Output the [x, y] coordinate of the center of the cell containing the given text.  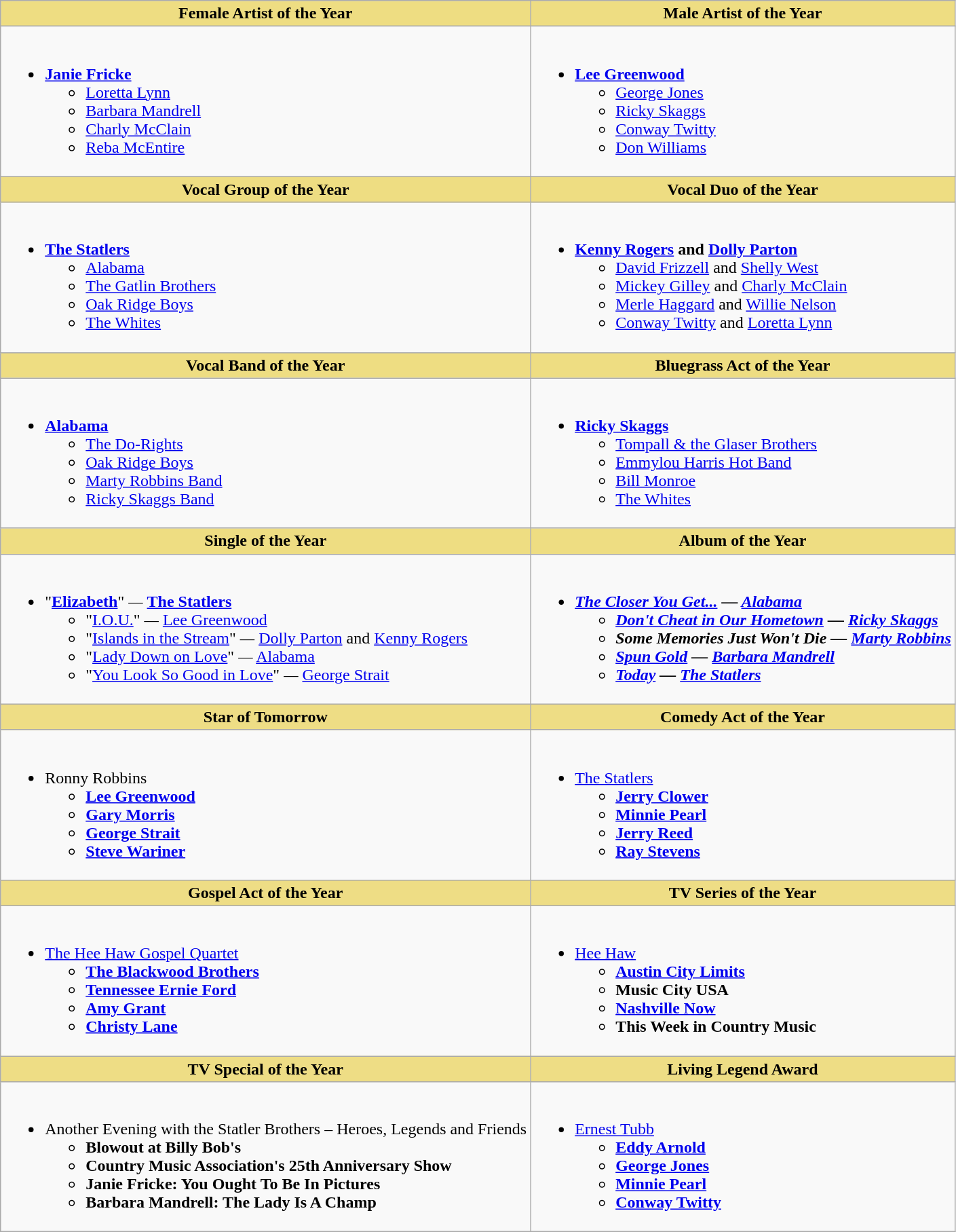
Vocal Band of the Year [266, 365]
Ricky SkaggsTompall & the Glaser BrothersEmmylou Harris Hot BandBill MonroeThe Whites [743, 453]
Star of Tomorrow [266, 717]
Living Legend Award [743, 1069]
Ernest TubbEddy ArnoldGeorge JonesMinnie PearlConway Twitty [743, 1157]
Male Artist of the Year [743, 14]
Janie FrickeLoretta LynnBarbara MandrellCharly McClainReba McEntire [266, 102]
TV Series of the Year [743, 893]
Vocal Group of the Year [266, 189]
Female Artist of the Year [266, 14]
The StatlersAlabamaThe Gatlin BrothersOak Ridge BoysThe Whites [266, 277]
Comedy Act of the Year [743, 717]
Vocal Duo of the Year [743, 189]
Gospel Act of the Year [266, 893]
TV Special of the Year [266, 1069]
Ronny RobbinsLee GreenwoodGary MorrisGeorge StraitSteve Wariner [266, 805]
The Hee Haw Gospel QuartetThe Blackwood BrothersTennessee Ernie FordAmy GrantChristy Lane [266, 980]
AlabamaThe Do-RightsOak Ridge BoysMarty Robbins BandRicky Skaggs Band [266, 453]
Single of the Year [266, 541]
Album of the Year [743, 541]
Bluegrass Act of the Year [743, 365]
The StatlersJerry ClowerMinnie PearlJerry ReedRay Stevens [743, 805]
Hee HawAustin City LimitsMusic City USANashville NowThis Week in Country Music [743, 980]
Lee GreenwoodGeorge JonesRicky SkaggsConway TwittyDon Williams [743, 102]
